Return [x, y] of the center of cell containing provided text 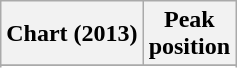
Chart (2013) [72, 34]
Peakposition [189, 34]
